Pinpoint the cell where the given text exists, returning its (X, Y) midpoint coordinate. 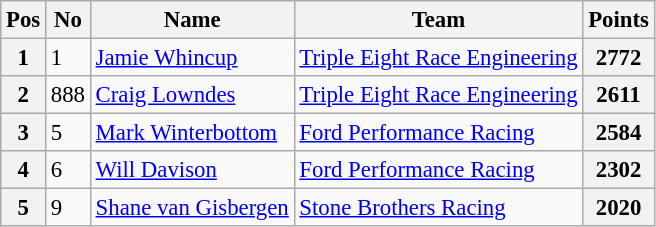
2611 (618, 95)
Team (438, 20)
9 (68, 208)
Jamie Whincup (192, 58)
Craig Lowndes (192, 95)
888 (68, 95)
3 (24, 133)
2020 (618, 208)
No (68, 20)
Name (192, 20)
Will Davison (192, 170)
2302 (618, 170)
Mark Winterbottom (192, 133)
Shane van Gisbergen (192, 208)
Pos (24, 20)
2772 (618, 58)
6 (68, 170)
2584 (618, 133)
4 (24, 170)
Points (618, 20)
Stone Brothers Racing (438, 208)
2 (24, 95)
